Scan for the cell matching the given text and deliver its [X, Y] coordinate at center. 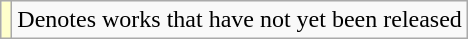
Denotes works that have not yet been released [240, 20]
